Determine the [X, Y] coordinate at the center of the cell enclosing the given text.  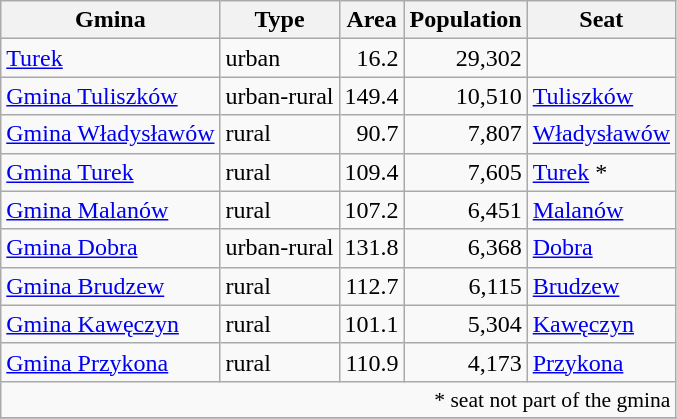
6,368 [466, 248]
5,304 [466, 324]
131.8 [372, 248]
Dobra [601, 248]
urban [280, 58]
90.7 [372, 134]
Gmina Dobra [110, 248]
16.2 [372, 58]
Gmina Malanów [110, 210]
Tuliszków [601, 96]
Gmina Tuliszków [110, 96]
Area [372, 20]
6,115 [466, 286]
Gmina Przykona [110, 362]
4,173 [466, 362]
* seat not part of the gmina [338, 399]
Przykona [601, 362]
Kawęczyn [601, 324]
112.7 [372, 286]
107.2 [372, 210]
6,451 [466, 210]
110.9 [372, 362]
29,302 [466, 58]
Gmina Kawęczyn [110, 324]
Turek [110, 58]
Population [466, 20]
Type [280, 20]
Turek * [601, 172]
Gmina Brudzew [110, 286]
149.4 [372, 96]
101.1 [372, 324]
Gmina Turek [110, 172]
Gmina Władysławów [110, 134]
10,510 [466, 96]
7,605 [466, 172]
Seat [601, 20]
Gmina [110, 20]
Brudzew [601, 286]
7,807 [466, 134]
Malanów [601, 210]
Władysławów [601, 134]
109.4 [372, 172]
